Return (X, Y) of the center of cell containing provided text 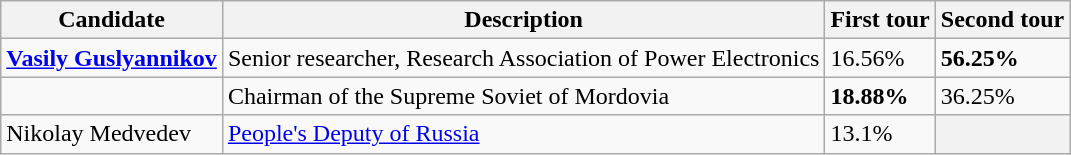
Chairman of the Supreme Soviet of Mordovia (524, 96)
36.25% (1002, 96)
18.88% (880, 96)
Candidate (112, 20)
Nikolay Medvedev (112, 134)
Description (524, 20)
Senior researcher, Research Association of Power Electronics (524, 58)
13.1% (880, 134)
First tour (880, 20)
Vasily Guslyannikov (112, 58)
People's Deputy of Russia (524, 134)
56.25% (1002, 58)
Second tour (1002, 20)
16.56% (880, 58)
